For the text-containing cell, return its midpoint in (X, Y) coordinate format. 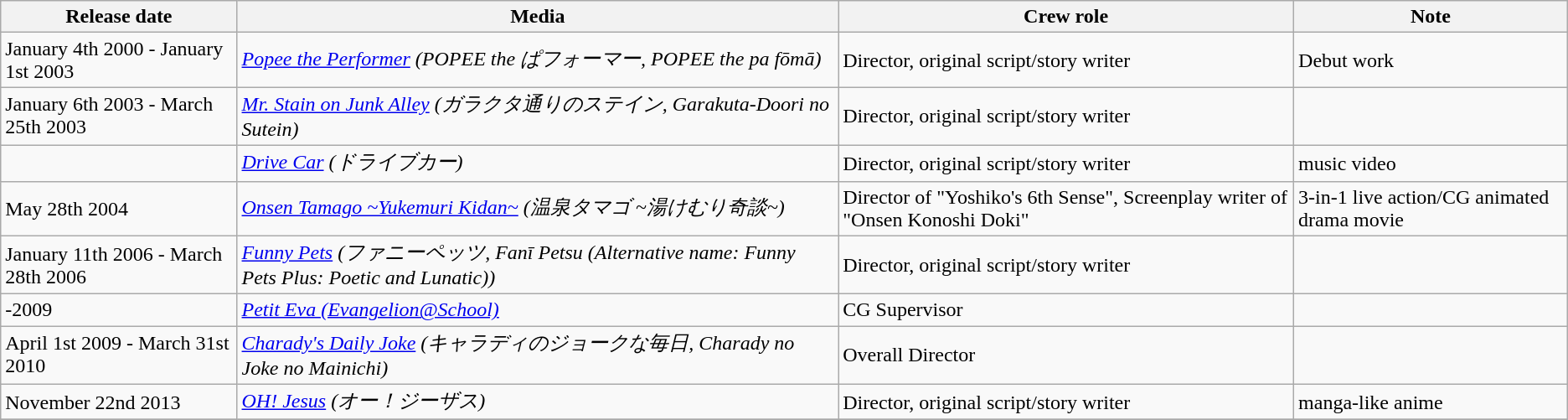
Debut work (1431, 60)
manga-like anime (1431, 402)
Petit Eva (Evangelion@School) (538, 310)
3-in-1 live action/CG animated drama movie (1431, 208)
Charady's Daily Joke (キャラディのジョークな毎日, Charady no Joke no Mainichi) (538, 355)
November 22nd 2013 (119, 402)
OH! Jesus (オー！ジーザス) (538, 402)
Note (1431, 17)
Release date (119, 17)
-2009 (119, 310)
January 11th 2006 - March 28th 2006 (119, 265)
January 4th 2000 - January 1st 2003 (119, 60)
May 28th 2004 (119, 208)
music video (1431, 163)
Funny Pets (ファニーペッツ, Fanī Petsu (Alternative name: Funny Pets Plus: Poetic and Lunatic)) (538, 265)
Director of "Yoshiko's 6th Sense", Screenplay writer of "Onsen Konoshi Doki" (1066, 208)
Popee the Performer (POPEE the ぱフォーマー, POPEE the pa fōmā) (538, 60)
Overall Director (1066, 355)
Onsen Tamago ~Yukemuri Kidan~ (温泉タマゴ ~湯けむり奇談~) (538, 208)
Media (538, 17)
Crew role (1066, 17)
April 1st 2009 - March 31st 2010 (119, 355)
CG Supervisor (1066, 310)
Mr. Stain on Junk Alley (ガラクタ通りのステイン, Garakuta-Doori no Sutein) (538, 117)
January 6th 2003 - March 25th 2003 (119, 117)
Drive Car (ドライブカー) (538, 163)
